Determine the [x, y] coordinate at the center of the cell enclosing the given text.  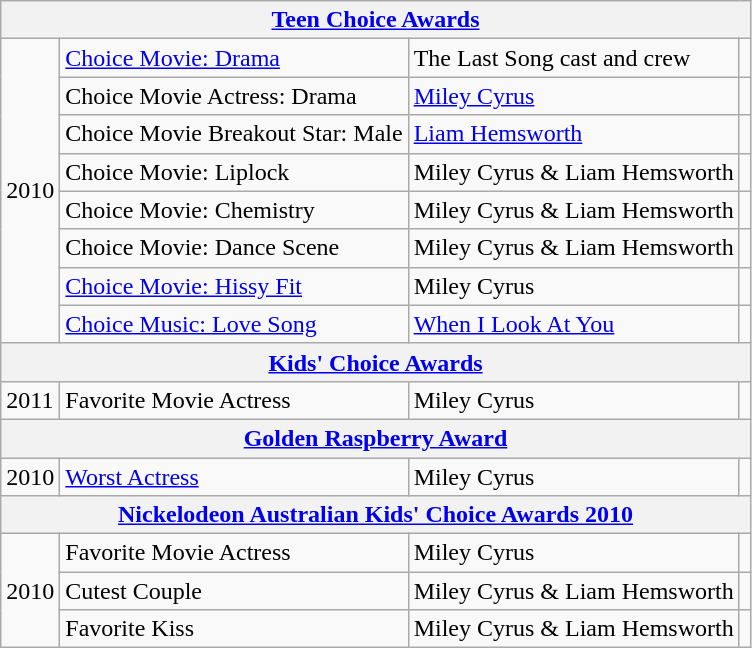
Choice Movie: Drama [234, 58]
Choice Movie: Chemistry [234, 210]
Choice Movie Breakout Star: Male [234, 134]
The Last Song cast and crew [574, 58]
2011 [30, 400]
Kids' Choice Awards [376, 362]
Choice Movie: Hissy Fit [234, 286]
Choice Music: Love Song [234, 324]
Choice Movie: Liplock [234, 172]
Nickelodeon Australian Kids' Choice Awards 2010 [376, 515]
Teen Choice Awards [376, 20]
Golden Raspberry Award [376, 438]
Choice Movie Actress: Drama [234, 96]
Worst Actress [234, 477]
Cutest Couple [234, 591]
Favorite Kiss [234, 629]
Liam Hemsworth [574, 134]
Choice Movie: Dance Scene [234, 248]
When I Look At You [574, 324]
